Find where the given text appears and provide that cell's center as [x, y] coordinate. 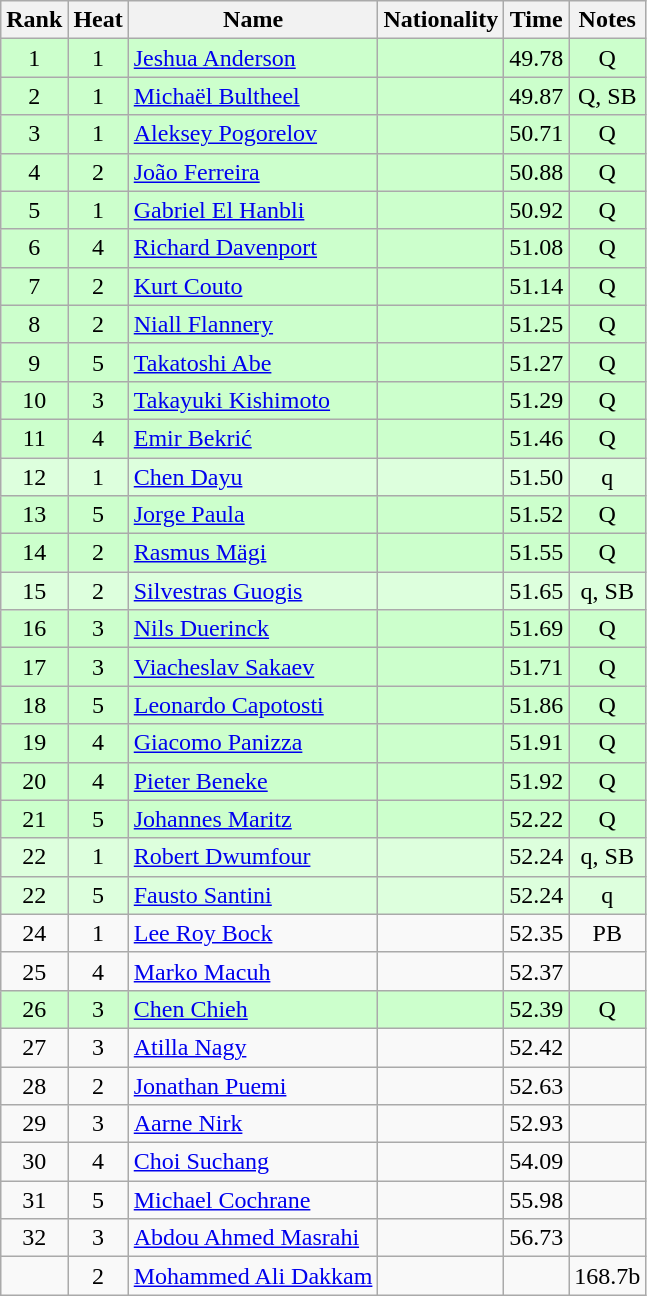
18 [34, 705]
51.46 [536, 438]
52.63 [536, 1085]
Emir Bekrić [253, 438]
Viacheslav Sakaev [253, 667]
Aarne Nirk [253, 1124]
49.78 [536, 58]
13 [34, 515]
29 [34, 1124]
Silvestras Guogis [253, 591]
Johannes Maritz [253, 819]
30 [34, 1162]
50.71 [536, 134]
Fausto Santini [253, 895]
20 [34, 781]
31 [34, 1200]
Rasmus Mägi [253, 553]
6 [34, 248]
Niall Flannery [253, 324]
11 [34, 438]
52.35 [536, 933]
Name [253, 20]
27 [34, 1047]
26 [34, 1009]
Jorge Paula [253, 515]
Pieter Beneke [253, 781]
51.27 [536, 362]
Atilla Nagy [253, 1047]
32 [34, 1238]
17 [34, 667]
49.87 [536, 96]
52.42 [536, 1047]
Abdou Ahmed Masrahi [253, 1238]
51.08 [536, 248]
Michael Cochrane [253, 1200]
Chen Chieh [253, 1009]
51.65 [536, 591]
14 [34, 553]
Michaël Bultheel [253, 96]
54.09 [536, 1162]
Aleksey Pogorelov [253, 134]
52.39 [536, 1009]
Nils Duerinck [253, 629]
Jonathan Puemi [253, 1085]
51.69 [536, 629]
50.88 [536, 172]
50.92 [536, 210]
51.91 [536, 743]
8 [34, 324]
28 [34, 1085]
João Ferreira [253, 172]
51.71 [536, 667]
Marko Macuh [253, 971]
Q, SB [608, 96]
51.14 [536, 286]
21 [34, 819]
Leonardo Capotosti [253, 705]
Jeshua Anderson [253, 58]
52.93 [536, 1124]
51.86 [536, 705]
Robert Dwumfour [253, 857]
7 [34, 286]
Kurt Couto [253, 286]
16 [34, 629]
25 [34, 971]
Mohammed Ali Dakkam [253, 1276]
15 [34, 591]
51.55 [536, 553]
51.52 [536, 515]
55.98 [536, 1200]
Lee Roy Bock [253, 933]
Gabriel El Hanbli [253, 210]
24 [34, 933]
52.22 [536, 819]
9 [34, 362]
Choi Suchang [253, 1162]
51.50 [536, 477]
56.73 [536, 1238]
52.37 [536, 971]
Heat [98, 20]
10 [34, 400]
Richard Davenport [253, 248]
Notes [608, 20]
PB [608, 933]
168.7b [608, 1276]
Takatoshi Abe [253, 362]
Giacomo Panizza [253, 743]
51.25 [536, 324]
19 [34, 743]
51.92 [536, 781]
12 [34, 477]
Takayuki Kishimoto [253, 400]
Chen Dayu [253, 477]
Time [536, 20]
Nationality [441, 20]
51.29 [536, 400]
Rank [34, 20]
